For the text-containing cell, return its midpoint in [x, y] coordinate format. 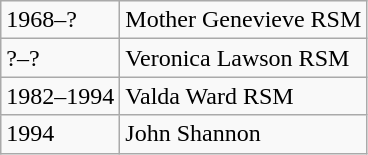
?–? [60, 58]
1994 [60, 134]
John Shannon [244, 134]
Valda Ward RSM [244, 96]
1968–? [60, 20]
Veronica Lawson RSM [244, 58]
1982–1994 [60, 96]
Mother Genevieve RSM [244, 20]
